From the cell containing the given text, extract its center point as (X, Y) coordinate. 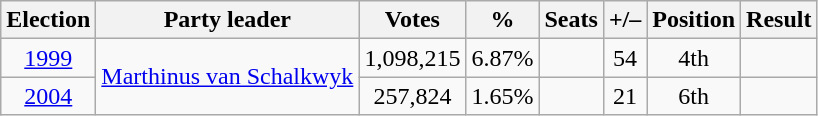
6.87% (502, 58)
Election (48, 20)
Seats (571, 20)
1999 (48, 58)
+/– (624, 20)
Result (779, 20)
6th (694, 96)
21 (624, 96)
4th (694, 58)
2004 (48, 96)
1,098,215 (412, 58)
% (502, 20)
Votes (412, 20)
1.65% (502, 96)
Position (694, 20)
257,824 (412, 96)
Marthinus van Schalkwyk (228, 77)
54 (624, 58)
Party leader (228, 20)
